Scan for the cell matching the given text and deliver its [X, Y] coordinate at center. 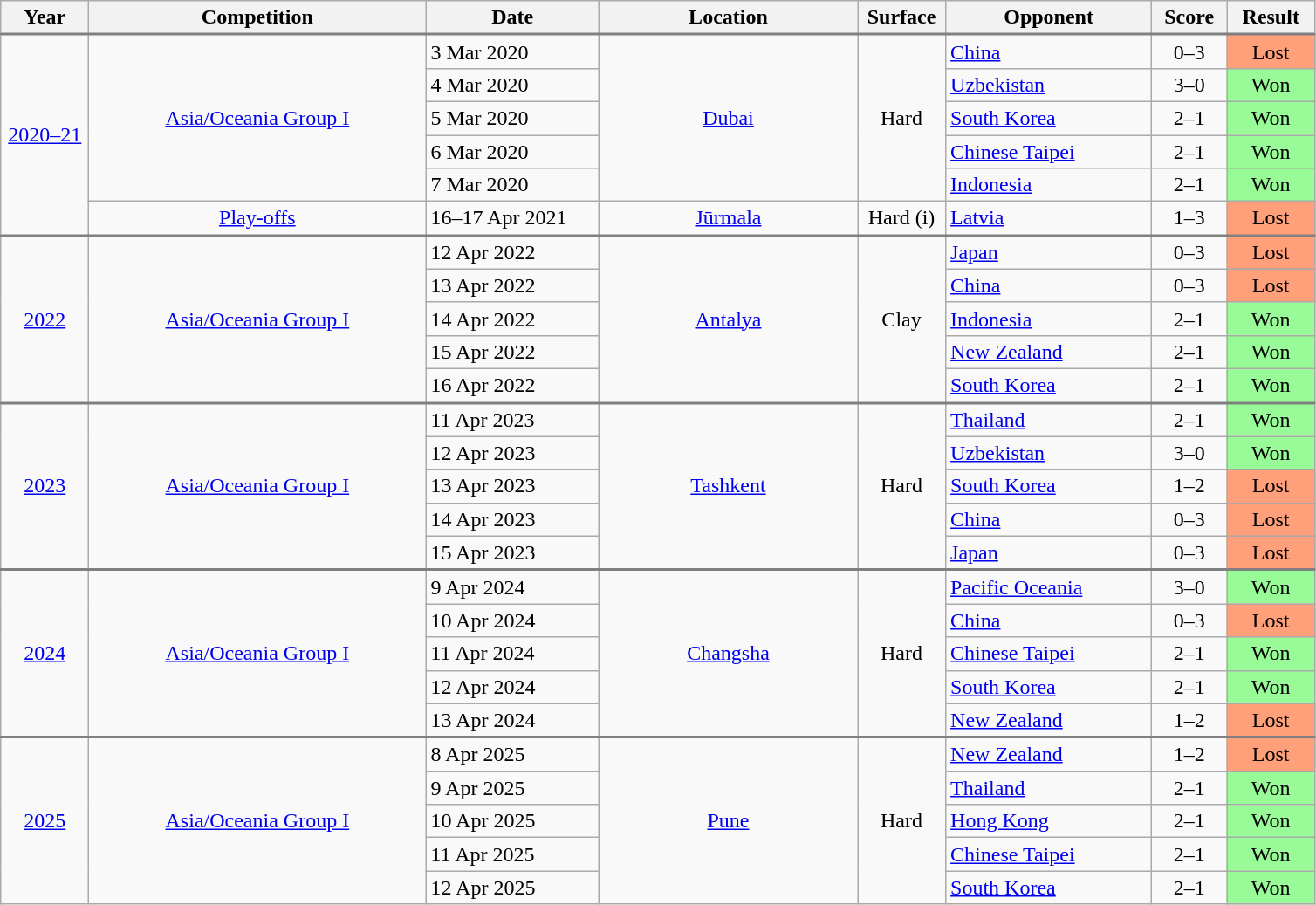
Date [513, 17]
2025 [45, 820]
Dubai [728, 119]
Jūrmala [728, 218]
12 Apr 2024 [513, 687]
12 Apr 2022 [513, 251]
4 Mar 2020 [513, 85]
16 Apr 2022 [513, 386]
11 Apr 2025 [513, 854]
Year [45, 17]
9 Apr 2024 [513, 586]
1–3 [1189, 218]
14 Apr 2023 [513, 519]
Result [1271, 17]
Tashkent [728, 486]
3 Mar 2020 [513, 52]
7 Mar 2020 [513, 185]
13 Apr 2022 [513, 285]
12 Apr 2023 [513, 453]
10 Apr 2025 [513, 821]
11 Apr 2024 [513, 654]
10 Apr 2024 [513, 620]
2023 [45, 486]
5 Mar 2020 [513, 118]
16–17 Apr 2021 [513, 218]
Hong Kong [1049, 821]
13 Apr 2023 [513, 486]
13 Apr 2024 [513, 721]
12 Apr 2025 [513, 888]
Hard (i) [901, 218]
11 Apr 2023 [513, 419]
Pacific Oceania [1049, 586]
15 Apr 2022 [513, 352]
Score [1189, 17]
Antalya [728, 319]
2020–21 [45, 135]
Surface [901, 17]
9 Apr 2025 [513, 788]
2022 [45, 319]
Pune [728, 820]
Opponent [1049, 17]
Clay [901, 319]
14 Apr 2022 [513, 319]
8 Apr 2025 [513, 754]
6 Mar 2020 [513, 151]
Play-offs [257, 218]
15 Apr 2023 [513, 553]
2024 [45, 654]
Location [728, 17]
Changsha [728, 654]
Competition [257, 17]
Latvia [1049, 218]
